Scan for the cell matching the given text and deliver its [X, Y] coordinate at center. 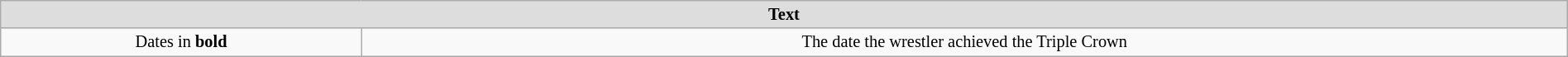
Dates in bold [181, 42]
Text [784, 14]
The date the wrestler achieved the Triple Crown [964, 42]
